Capture the cell that displays the provided text and extract its [X, Y] central coordinate. 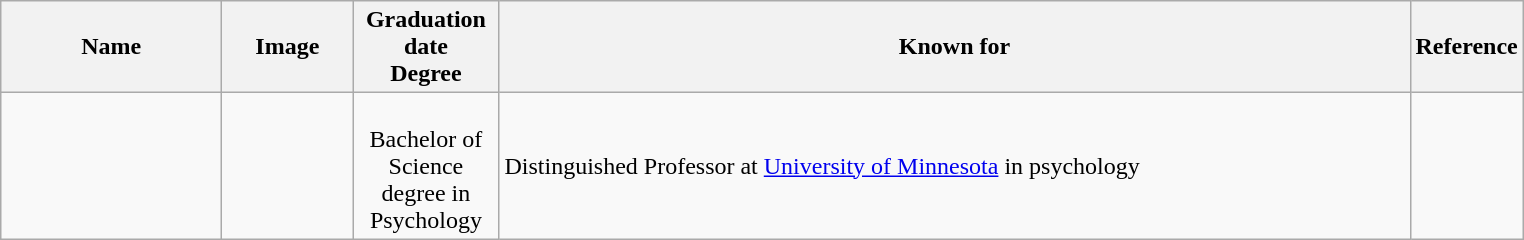
Graduation dateDegree [426, 47]
Bachelor of Science degree in Psychology [426, 166]
Name [112, 47]
Image [288, 47]
Reference [1466, 47]
Distinguished Professor at University of Minnesota in psychology [954, 166]
Known for [954, 47]
